Pinpoint the cell where the given text exists, returning its [x, y] midpoint coordinate. 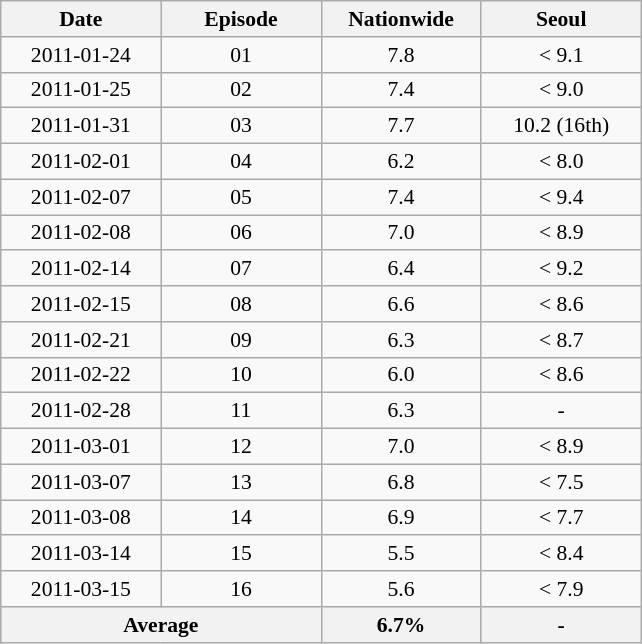
5.5 [401, 554]
12 [241, 447]
Date [81, 19]
2011-02-28 [81, 411]
09 [241, 340]
02 [241, 90]
< 7.7 [561, 518]
< 9.2 [561, 269]
< 8.0 [561, 162]
2011-02-22 [81, 375]
13 [241, 482]
2011-03-08 [81, 518]
2011-03-07 [81, 482]
6.9 [401, 518]
04 [241, 162]
< 9.4 [561, 197]
05 [241, 197]
16 [241, 589]
7.8 [401, 55]
2011-03-01 [81, 447]
6.8 [401, 482]
2011-02-14 [81, 269]
2011-02-15 [81, 304]
10 [241, 375]
6.6 [401, 304]
2011-02-21 [81, 340]
2011-01-31 [81, 126]
2011-02-07 [81, 197]
03 [241, 126]
6.4 [401, 269]
Seoul [561, 19]
Episode [241, 19]
6.2 [401, 162]
07 [241, 269]
2011-03-15 [81, 589]
2011-02-01 [81, 162]
6.0 [401, 375]
< 7.9 [561, 589]
Average [161, 625]
Nationwide [401, 19]
10.2 (16th) [561, 126]
06 [241, 233]
6.7% [401, 625]
< 8.4 [561, 554]
15 [241, 554]
< 9.0 [561, 90]
< 8.7 [561, 340]
08 [241, 304]
2011-03-14 [81, 554]
2011-02-08 [81, 233]
7.7 [401, 126]
5.6 [401, 589]
< 9.1 [561, 55]
01 [241, 55]
14 [241, 518]
11 [241, 411]
< 7.5 [561, 482]
2011-01-25 [81, 90]
2011-01-24 [81, 55]
